Return the (x, y) coordinate for the center point of the cell that contains the specified text.  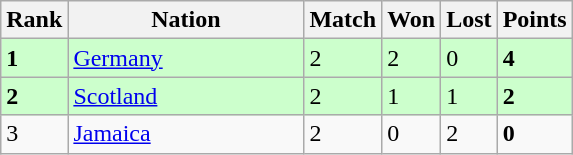
Points (534, 20)
3 (34, 134)
Lost (469, 20)
Scotland (186, 96)
Won (412, 20)
Rank (34, 20)
Jamaica (186, 134)
Germany (186, 58)
4 (534, 58)
Match (343, 20)
Nation (186, 20)
